From the cell containing the given text, extract its center point as [x, y] coordinate. 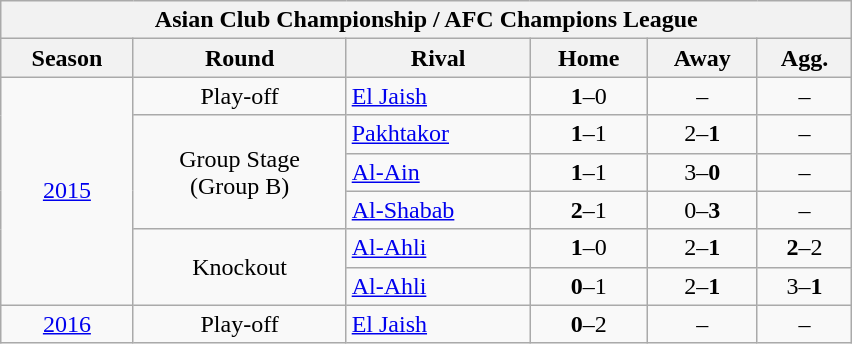
Al-Shabab [438, 210]
2016 [67, 324]
Pakhtakor [438, 134]
Round [240, 58]
0–2 [588, 324]
2–2 [804, 248]
Season [67, 58]
Agg. [804, 58]
Al-Ain [438, 172]
Group Stage(Group B) [240, 172]
Asian Club Championship / AFC Champions League [426, 20]
3–1 [804, 286]
Rival [438, 58]
Knockout [240, 267]
0–1 [588, 286]
2015 [67, 191]
Away [702, 58]
3–0 [702, 172]
0–3 [702, 210]
Home [588, 58]
